Identify which cell holds the provided text, then report its (x, y) central coordinate. 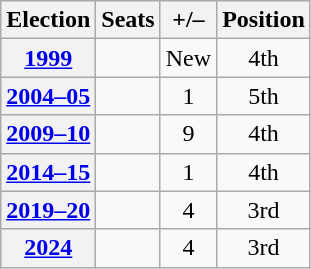
Election (48, 20)
2024 (48, 248)
2019–20 (48, 210)
Seats (128, 20)
+/– (188, 20)
2014–15 (48, 172)
9 (188, 134)
2009–10 (48, 134)
2004–05 (48, 96)
5th (264, 96)
Position (264, 20)
New (188, 58)
1999 (48, 58)
